Scan for the cell matching the given text and deliver its (X, Y) coordinate at center. 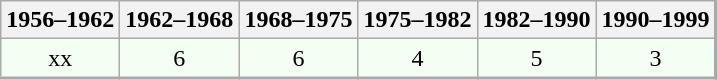
1962–1968 (180, 20)
1982–1990 (536, 20)
4 (418, 58)
1990–1999 (656, 20)
xx (60, 58)
1968–1975 (298, 20)
1956–1962 (60, 20)
3 (656, 58)
5 (536, 58)
1975–1982 (418, 20)
